From the cell containing the given text, extract its center point as (x, y) coordinate. 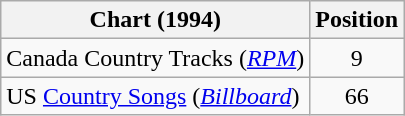
Chart (1994) (156, 20)
Canada Country Tracks (RPM) (156, 58)
Position (357, 20)
9 (357, 58)
US Country Songs (Billboard) (156, 96)
66 (357, 96)
